Output the (x, y) coordinate of the center of the cell containing the given text.  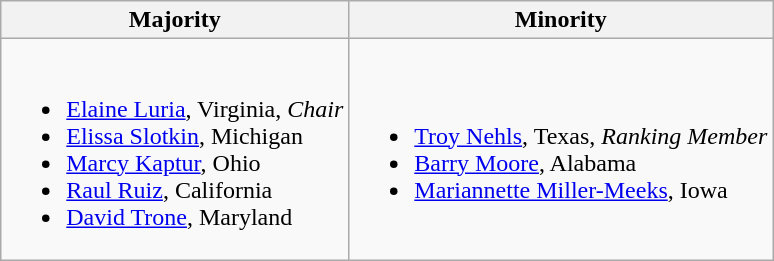
Minority (561, 20)
Troy Nehls, Texas, Ranking MemberBarry Moore, AlabamaMariannette Miller-Meeks, Iowa (561, 150)
Elaine Luria, Virginia, ChairElissa Slotkin, MichiganMarcy Kaptur, OhioRaul Ruiz, CaliforniaDavid Trone, Maryland (175, 150)
Majority (175, 20)
